Detect which cell encompasses the target text, then output its [x, y] center coordinate. 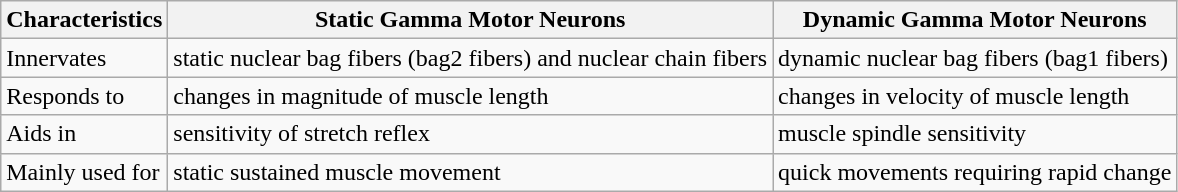
Innervates [84, 58]
Aids in [84, 134]
static sustained muscle movement [470, 172]
quick movements requiring rapid change [975, 172]
Responds to [84, 96]
muscle spindle sensitivity [975, 134]
Mainly used for [84, 172]
Characteristics [84, 20]
sensitivity of stretch reflex [470, 134]
Static Gamma Motor Neurons [470, 20]
changes in velocity of muscle length [975, 96]
changes in magnitude of muscle length [470, 96]
static nuclear bag fibers (bag2 fibers) and nuclear chain fibers [470, 58]
dynamic nuclear bag fibers (bag1 fibers) [975, 58]
Dynamic Gamma Motor Neurons [975, 20]
